Pinpoint the cell where the given text exists, returning its (X, Y) midpoint coordinate. 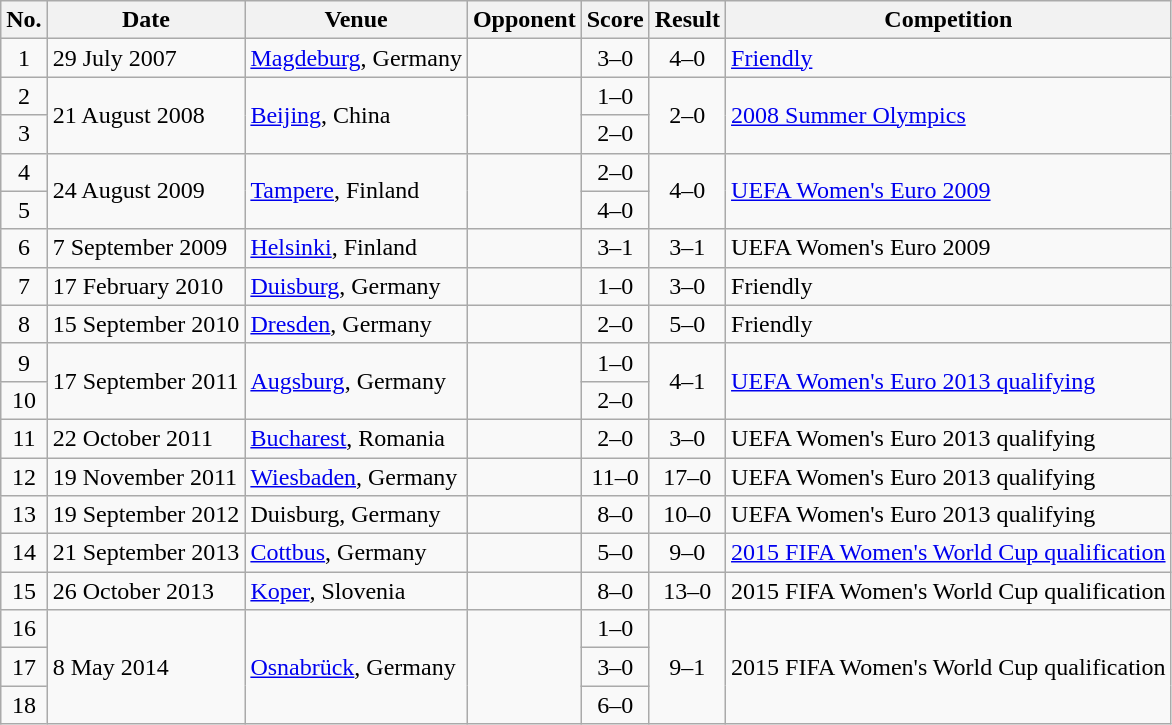
4–1 (687, 381)
2 (24, 96)
Competition (949, 20)
17 September 2011 (146, 381)
Augsburg, Germany (356, 381)
10 (24, 400)
7 (24, 286)
16 (24, 629)
12 (24, 477)
13–0 (687, 591)
Magdeburg, Germany (356, 58)
Koper, Slovenia (356, 591)
Opponent (524, 20)
6–0 (615, 705)
3 (24, 134)
Helsinki, Finland (356, 248)
Cottbus, Germany (356, 553)
17 (24, 667)
No. (24, 20)
15 (24, 591)
Venue (356, 20)
29 July 2007 (146, 58)
9–0 (687, 553)
26 October 2013 (146, 591)
6 (24, 248)
9–1 (687, 667)
19 November 2011 (146, 477)
Beijing, China (356, 115)
11 (24, 438)
10–0 (687, 515)
Date (146, 20)
4 (24, 172)
21 August 2008 (146, 115)
Result (687, 20)
Score (615, 20)
Bucharest, Romania (356, 438)
17 February 2010 (146, 286)
Dresden, Germany (356, 324)
14 (24, 553)
18 (24, 705)
9 (24, 362)
21 September 2013 (146, 553)
1 (24, 58)
22 October 2011 (146, 438)
8 (24, 324)
24 August 2009 (146, 191)
11–0 (615, 477)
19 September 2012 (146, 515)
15 September 2010 (146, 324)
Osnabrück, Germany (356, 667)
Tampere, Finland (356, 191)
5 (24, 210)
17–0 (687, 477)
7 September 2009 (146, 248)
13 (24, 515)
2008 Summer Olympics (949, 115)
Wiesbaden, Germany (356, 477)
8 May 2014 (146, 667)
